Capture the cell that displays the provided text and extract its [x, y] central coordinate. 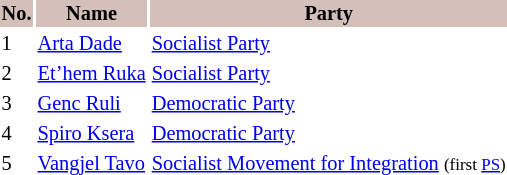
Genc Ruli [92, 104]
3 [16, 104]
2 [16, 74]
Party [328, 14]
Name [92, 14]
Arta Dade [92, 44]
1 [16, 44]
Et’hem Ruka [92, 74]
4 [16, 134]
Spiro Ksera [92, 134]
No. [16, 14]
